Detect which cell encompasses the target text, then output its (x, y) center coordinate. 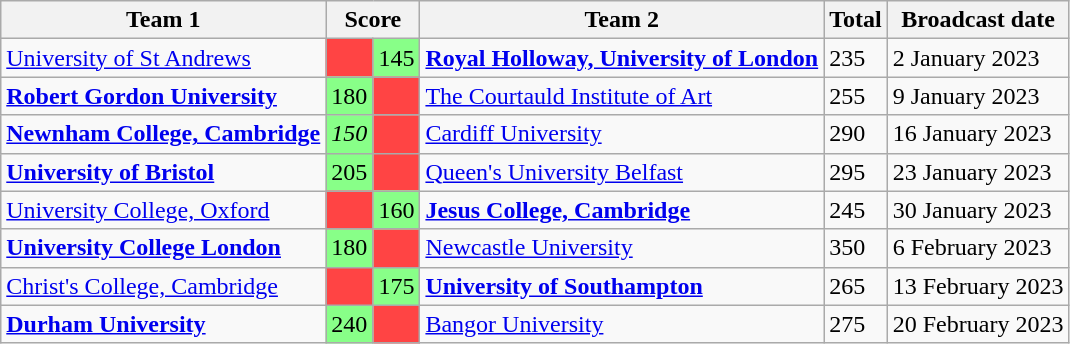
205 (350, 172)
Durham University (164, 324)
6 February 2023 (978, 248)
275 (856, 324)
Queen's University Belfast (622, 172)
University College, Oxford (164, 210)
295 (856, 172)
University College London (164, 248)
350 (856, 248)
240 (350, 324)
175 (396, 286)
30 January 2023 (978, 210)
Team 1 (164, 20)
13 February 2023 (978, 286)
Royal Holloway, University of London (622, 58)
290 (856, 134)
145 (396, 58)
150 (350, 134)
20 February 2023 (978, 324)
160 (396, 210)
Broadcast date (978, 20)
245 (856, 210)
235 (856, 58)
16 January 2023 (978, 134)
Bangor University (622, 324)
University of Southampton (622, 286)
Cardiff University (622, 134)
255 (856, 96)
Newcastle University (622, 248)
Robert Gordon University (164, 96)
23 January 2023 (978, 172)
Christ's College, Cambridge (164, 286)
Newnham College, Cambridge (164, 134)
Score (373, 20)
Team 2 (622, 20)
The Courtauld Institute of Art (622, 96)
Total (856, 20)
University of Bristol (164, 172)
Jesus College, Cambridge (622, 210)
University of St Andrews (164, 58)
2 January 2023 (978, 58)
265 (856, 286)
9 January 2023 (978, 96)
